Search for the cell housing the specified text and yield its (x, y) center coordinate. 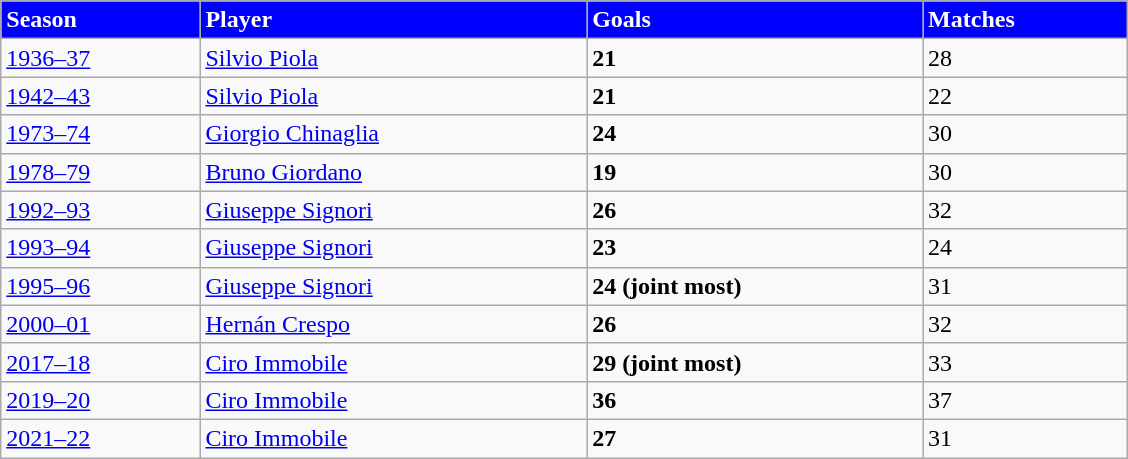
37 (1026, 400)
29 (joint most) (755, 362)
28 (1026, 58)
Giorgio Chinaglia (394, 134)
1936–37 (100, 58)
1973–74 (100, 134)
Hernán Crespo (394, 324)
Matches (1026, 20)
1992–93 (100, 210)
2017–18 (100, 362)
2021–22 (100, 438)
2019–20 (100, 400)
Bruno Giordano (394, 172)
2000–01 (100, 324)
27 (755, 438)
24 (joint most) (755, 286)
33 (1026, 362)
1995–96 (100, 286)
19 (755, 172)
23 (755, 248)
Season (100, 20)
1978–79 (100, 172)
1942–43 (100, 96)
Goals (755, 20)
1993–94 (100, 248)
36 (755, 400)
Player (394, 20)
22 (1026, 96)
